Output the [x, y] coordinate of the center of the cell containing the given text.  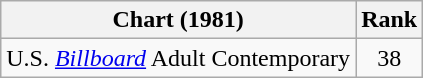
Rank [390, 20]
Chart (1981) [178, 20]
38 [390, 58]
U.S. Billboard Adult Contemporary [178, 58]
